Find where the given text appears and provide that cell's center as (x, y) coordinate. 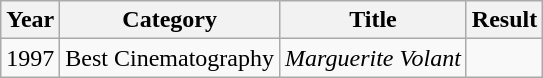
Result (504, 20)
1997 (30, 58)
Title (374, 20)
Category (170, 20)
Year (30, 20)
Best Cinematography (170, 58)
Marguerite Volant (374, 58)
